Pinpoint the cell where the given text exists, returning its (X, Y) midpoint coordinate. 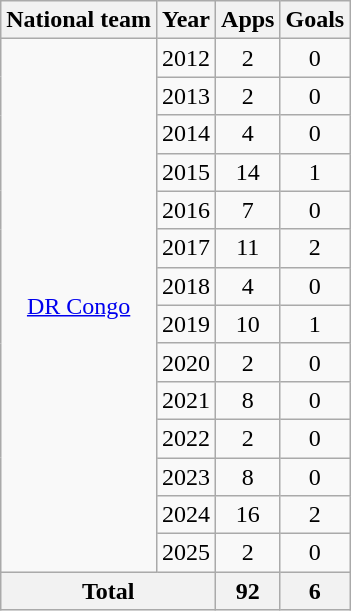
2012 (186, 58)
2022 (186, 438)
2013 (186, 96)
Total (108, 591)
11 (248, 248)
2018 (186, 286)
Goals (315, 20)
7 (248, 210)
2023 (186, 477)
92 (248, 591)
Year (186, 20)
DR Congo (79, 306)
2021 (186, 400)
2016 (186, 210)
Apps (248, 20)
16 (248, 515)
2020 (186, 362)
2014 (186, 134)
2025 (186, 553)
2019 (186, 324)
14 (248, 172)
National team (79, 20)
10 (248, 324)
2015 (186, 172)
2017 (186, 248)
2024 (186, 515)
6 (315, 591)
